For the text-containing cell, return its midpoint in (X, Y) coordinate format. 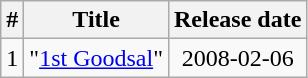
Release date (237, 20)
1 (12, 58)
# (12, 20)
Title (96, 20)
2008-02-06 (237, 58)
"1st Goodsal" (96, 58)
